Capture the cell that displays the provided text and extract its (X, Y) central coordinate. 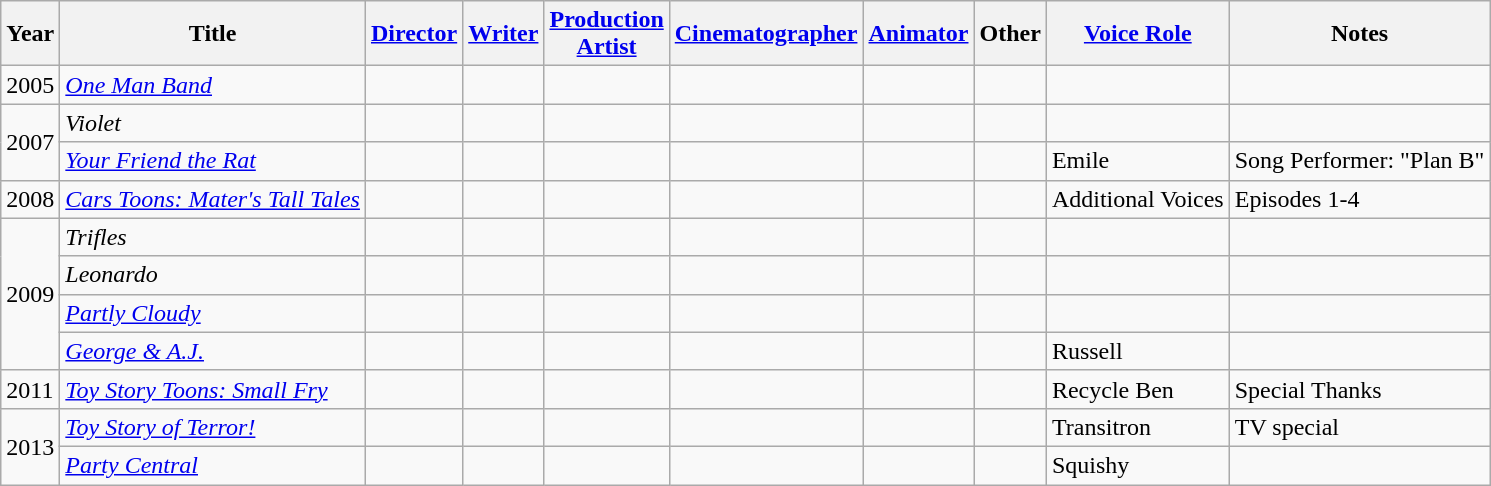
Leonardo (213, 275)
Party Central (213, 465)
2013 (30, 446)
George & A.J. (213, 351)
Trifles (213, 237)
Cinematographer (766, 34)
Recycle Ben (1138, 389)
2007 (30, 142)
Cars Toons: Mater's Tall Tales (213, 199)
Song Performer: "Plan B" (1360, 161)
Partly Cloudy (213, 313)
Other (1010, 34)
Transitron (1138, 427)
Russell (1138, 351)
Title (213, 34)
TV special (1360, 427)
Emile (1138, 161)
Violet (213, 123)
Notes (1360, 34)
2009 (30, 294)
Animator (918, 34)
ProductionArtist (606, 34)
Director (414, 34)
Year (30, 34)
Additional Voices (1138, 199)
Toy Story of Terror! (213, 427)
One Man Band (213, 85)
Squishy (1138, 465)
2008 (30, 199)
Writer (504, 34)
Voice Role (1138, 34)
Special Thanks (1360, 389)
Toy Story Toons: Small Fry (213, 389)
Episodes 1-4 (1360, 199)
2011 (30, 389)
2005 (30, 85)
Your Friend the Rat (213, 161)
